From the cell containing the given text, extract its center point as [x, y] coordinate. 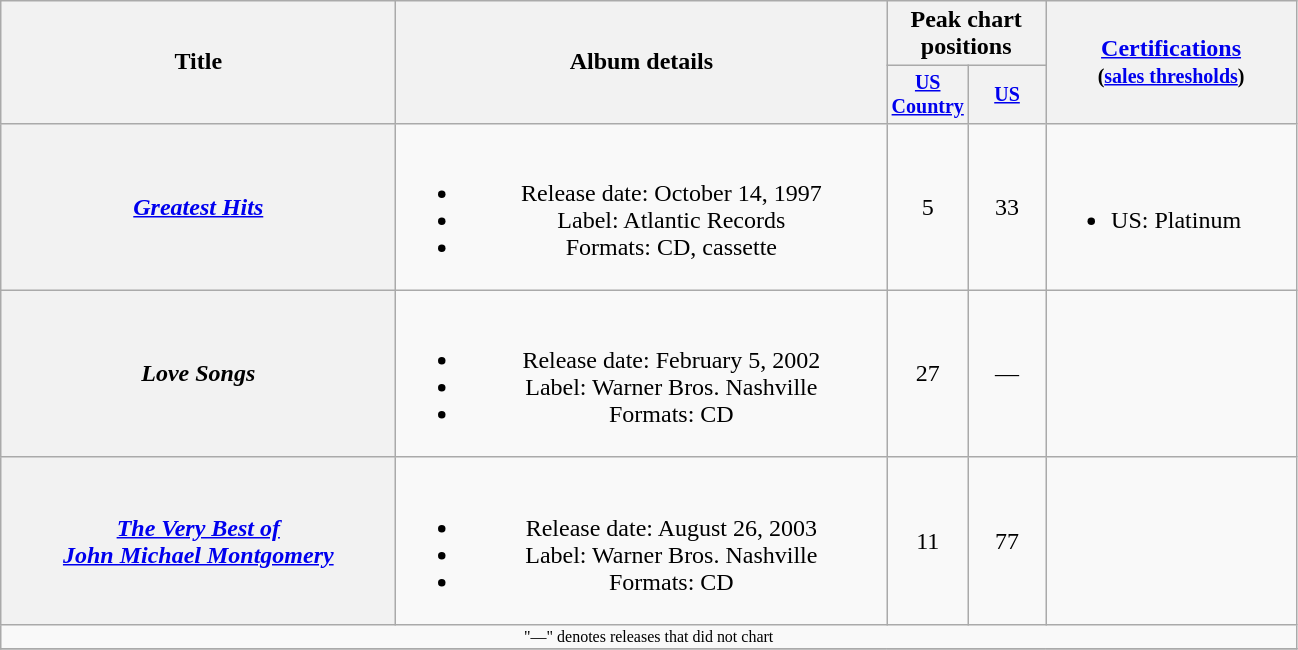
Release date: February 5, 2002Label: Warner Bros. NashvilleFormats: CD [642, 374]
Release date: August 26, 2003Label: Warner Bros. NashvilleFormats: CD [642, 540]
5 [928, 206]
US Country [928, 94]
Greatest Hits [198, 206]
Love Songs [198, 374]
33 [1008, 206]
The Very Best ofJohn Michael Montgomery [198, 540]
Release date: October 14, 1997Label: Atlantic RecordsFormats: CD, cassette [642, 206]
27 [928, 374]
Certifications(sales thresholds) [1172, 62]
77 [1008, 540]
11 [928, 540]
US [1008, 94]
— [1008, 374]
US: Platinum [1172, 206]
Peak chartpositions [966, 34]
Album details [642, 62]
"—" denotes releases that did not chart [649, 636]
Title [198, 62]
